Return the [X, Y] coordinate for the center point of the cell that contains the specified text.  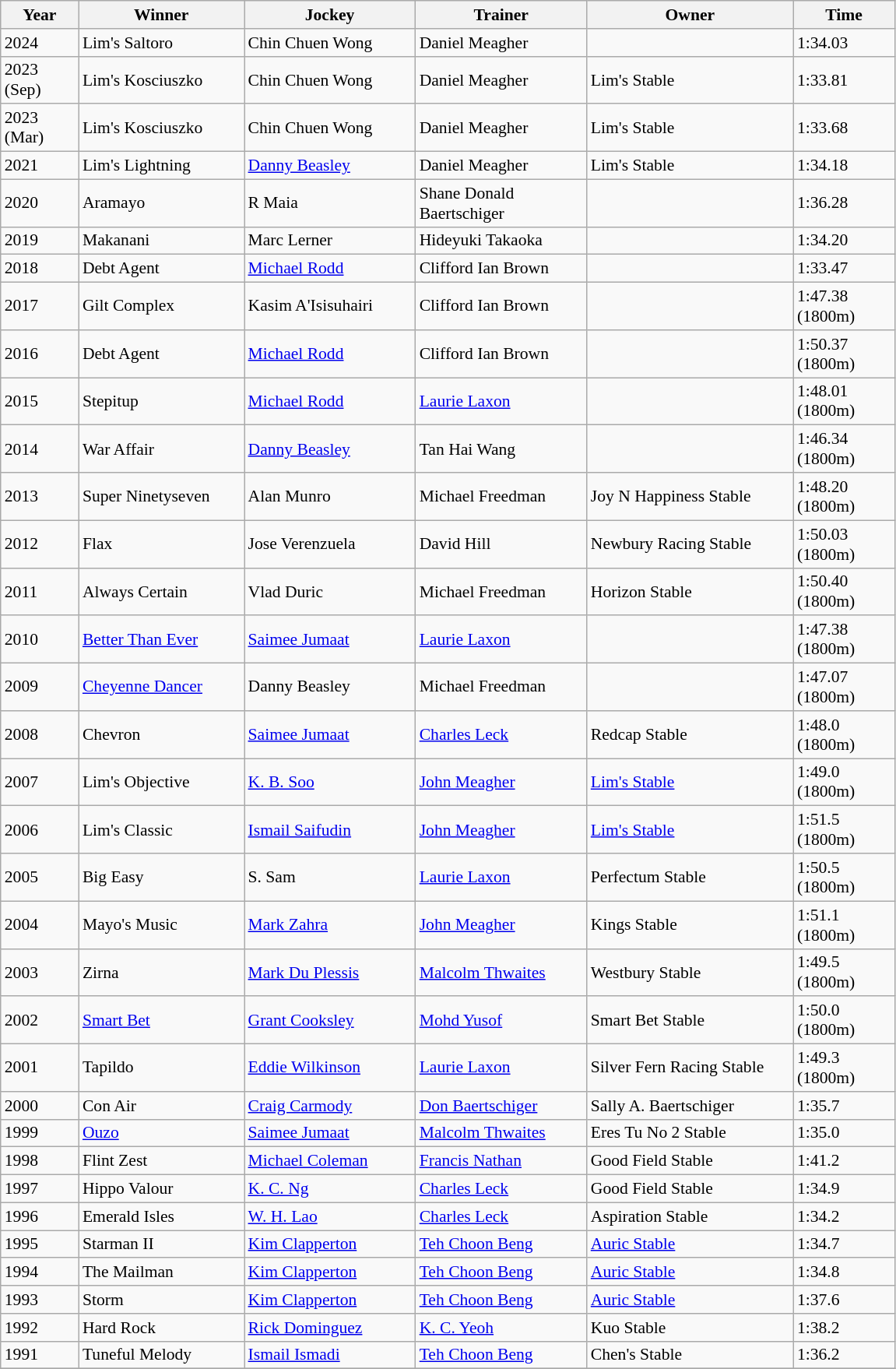
Chevron [162, 735]
1:38.2 [844, 1328]
Tan Hai Wang [501, 449]
1:46.34 (1800m) [844, 449]
War Affair [162, 449]
Silver Fern Racing Stable [690, 1068]
2016 [40, 354]
Big Easy [162, 877]
1996 [40, 1216]
Rick Dominguez [330, 1328]
2019 [40, 241]
Aramayo [162, 202]
1:34.2 [844, 1216]
1:48.0 (1800m) [844, 735]
1:37.6 [844, 1300]
1998 [40, 1161]
K. B. Soo [330, 782]
Hippo Valour [162, 1189]
2024 [40, 43]
Hard Rock [162, 1328]
W. H. Lao [330, 1216]
Newbury Racing Stable [690, 544]
2018 [40, 269]
1:34.9 [844, 1189]
Gilt Complex [162, 307]
Mayo's Music [162, 925]
Makanani [162, 241]
Lim's Classic [162, 830]
Don Baertschiger [501, 1106]
Stepitup [162, 402]
2004 [40, 925]
Marc Lerner [330, 241]
Kasim A'Isisuhairi [330, 307]
1995 [40, 1244]
Zirna [162, 972]
The Mailman [162, 1272]
1:49.5 (1800m) [844, 972]
2002 [40, 1020]
1:33.68 [844, 128]
2003 [40, 972]
Lim's Lightning [162, 166]
Emerald Isles [162, 1216]
Winner [162, 15]
1993 [40, 1300]
Craig Carmody [330, 1106]
Shane Donald Baertschiger [501, 202]
1:34.7 [844, 1244]
1:34.20 [844, 241]
Con Air [162, 1106]
2009 [40, 687]
K. C. Ng [330, 1189]
Time [844, 15]
2008 [40, 735]
Kuo Stable [690, 1328]
1:51.5 (1800m) [844, 830]
2001 [40, 1068]
1999 [40, 1133]
Lim's Saltoro [162, 43]
1:48.20 (1800m) [844, 497]
1:49.3 (1800m) [844, 1068]
Flint Zest [162, 1161]
Chen's Stable [690, 1355]
Ouzo [162, 1133]
2007 [40, 782]
Always Certain [162, 592]
1:33.81 [844, 79]
R Maia [330, 202]
Kings Stable [690, 925]
Smart Bet Stable [690, 1020]
Mark Zahra [330, 925]
1991 [40, 1355]
2013 [40, 497]
2012 [40, 544]
2023 (Mar) [40, 128]
1:50.37 (1800m) [844, 354]
Flax [162, 544]
Tapildo [162, 1068]
1:36.2 [844, 1355]
Jose Verenzuela [330, 544]
2023 (Sep) [40, 79]
Michael Coleman [330, 1161]
1:50.5 (1800m) [844, 877]
Storm [162, 1300]
Ismail Saifudin [330, 830]
Tuneful Melody [162, 1355]
Redcap Stable [690, 735]
Lim's Objective [162, 782]
2017 [40, 307]
1:34.8 [844, 1272]
1:41.2 [844, 1161]
2020 [40, 202]
Smart Bet [162, 1020]
2010 [40, 640]
Starman II [162, 1244]
David Hill [501, 544]
1:49.0 (1800m) [844, 782]
Perfectum Stable [690, 877]
Horizon Stable [690, 592]
Francis Nathan [501, 1161]
1:35.7 [844, 1106]
Vlad Duric [330, 592]
1:48.01 (1800m) [844, 402]
1:47.07 (1800m) [844, 687]
Sally A. Baertschiger [690, 1106]
2014 [40, 449]
Aspiration Stable [690, 1216]
Grant Cooksley [330, 1020]
Jockey [330, 15]
1:34.03 [844, 43]
Owner [690, 15]
2011 [40, 592]
1:34.18 [844, 166]
2000 [40, 1106]
1997 [40, 1189]
2005 [40, 877]
Mark Du Plessis [330, 972]
Better Than Ever [162, 640]
1:50.03 (1800m) [844, 544]
1:50.40 (1800m) [844, 592]
Ismail Ismadi [330, 1355]
Alan Munro [330, 497]
2021 [40, 166]
Hideyuki Takaoka [501, 241]
1992 [40, 1328]
Year [40, 15]
S. Sam [330, 877]
K. C. Yeoh [501, 1328]
1994 [40, 1272]
Eddie Wilkinson [330, 1068]
1:51.1 (1800m) [844, 925]
1:35.0 [844, 1133]
Joy N Happiness Stable [690, 497]
1:50.0 (1800m) [844, 1020]
Mohd Yusof [501, 1020]
Super Ninetyseven [162, 497]
Eres Tu No 2 Stable [690, 1133]
2006 [40, 830]
1:33.47 [844, 269]
Trainer [501, 15]
1:36.28 [844, 202]
2015 [40, 402]
Cheyenne Dancer [162, 687]
Westbury Stable [690, 972]
